Return the (X, Y) coordinate for the center point of the cell that contains the specified text.  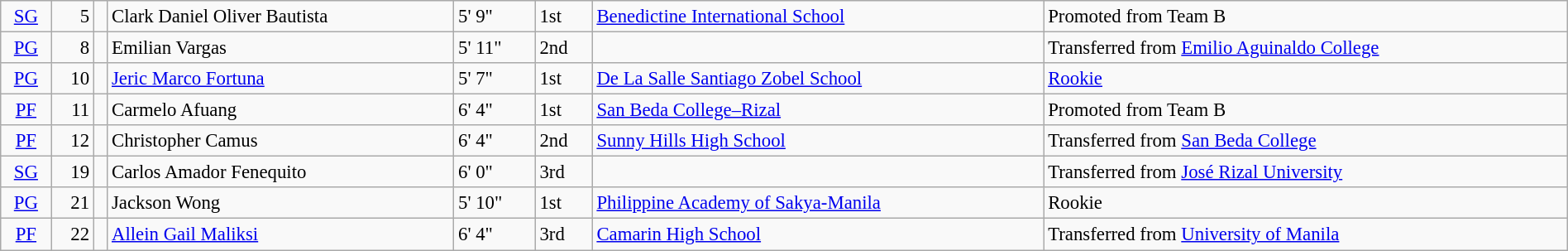
Christopher Camus (281, 141)
Benedictine International School (818, 17)
Transferred from University of Manila (1305, 234)
Allein Gail Maliksi (281, 234)
5' 10" (495, 203)
11 (73, 110)
5' 7" (495, 79)
Transferred from Emilio Aguinaldo College (1305, 48)
6' 0" (495, 172)
Carmelo Afuang (281, 110)
Camarin High School (818, 234)
De La Salle Santiago Zobel School (818, 79)
5' 11" (495, 48)
19 (73, 172)
Philippine Academy of Sakya-Manila (818, 203)
21 (73, 203)
San Beda College–Rizal (818, 110)
5 (73, 17)
Sunny Hills High School (818, 141)
Clark Daniel Oliver Bautista (281, 17)
Jeric Marco Fortuna (281, 79)
Transferred from José Rizal University (1305, 172)
Emilian Vargas (281, 48)
5' 9" (495, 17)
10 (73, 79)
Jackson Wong (281, 203)
22 (73, 234)
8 (73, 48)
Carlos Amador Fenequito (281, 172)
Transferred from San Beda College (1305, 141)
12 (73, 141)
